Output the [x, y] coordinate of the center of the cell containing the given text.  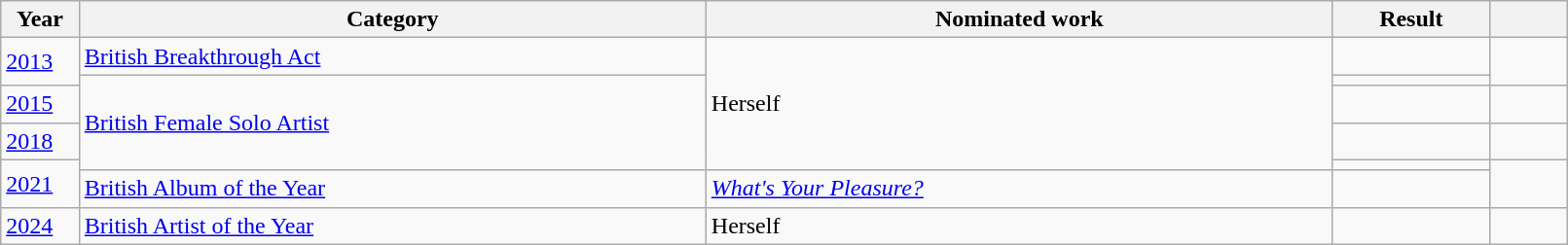
2013 [40, 62]
British Female Solo Artist [392, 122]
Category [392, 19]
Result [1411, 19]
2021 [40, 183]
What's Your Pleasure? [1019, 189]
British Album of the Year [392, 189]
2015 [40, 104]
2024 [40, 226]
2018 [40, 141]
British Breakthrough Act [392, 56]
British Artist of the Year [392, 226]
Year [40, 19]
Nominated work [1019, 19]
